From the cell containing the given text, extract its center point as [X, Y] coordinate. 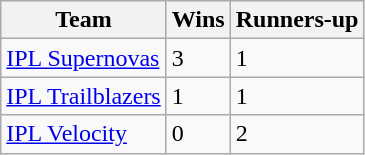
Team [84, 20]
Runners-up [297, 20]
IPL Supernovas [84, 58]
3 [198, 58]
2 [297, 134]
Wins [198, 20]
0 [198, 134]
IPL Velocity [84, 134]
IPL Trailblazers [84, 96]
